Pinpoint the cell where the given text exists, returning its (X, Y) midpoint coordinate. 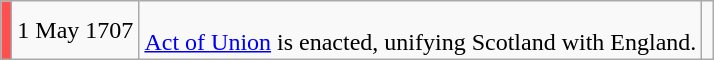
1 May 1707 (76, 30)
Act of Union is enacted, unifying Scotland with England. (420, 30)
